Extract the (X, Y) coordinate from the center of the cell holding the provided text.  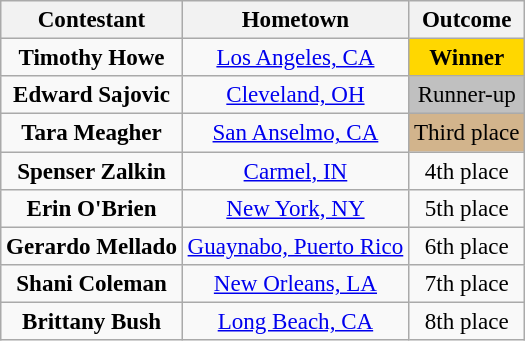
6th place (467, 246)
7th place (467, 284)
New Orleans, LA (295, 284)
Third place (467, 133)
Erin O'Brien (92, 209)
Timothy Howe (92, 58)
Guaynabo, Puerto Rico (295, 246)
5th place (467, 209)
Brittany Bush (92, 322)
8th place (467, 322)
San Anselmo, CA (295, 133)
Carmel, IN (295, 171)
Contestant (92, 20)
Los Angeles, CA (295, 58)
Cleveland, OH (295, 95)
Winner (467, 58)
Tara Meagher (92, 133)
Edward Sajovic (92, 95)
Shani Coleman (92, 284)
4th place (467, 171)
Hometown (295, 20)
Spenser Zalkin (92, 171)
Outcome (467, 20)
New York, NY (295, 209)
Gerardo Mellado (92, 246)
Long Beach, CA (295, 322)
Runner-up (467, 95)
